Determine the (x, y) coordinate at the center of the cell enclosing the given text.  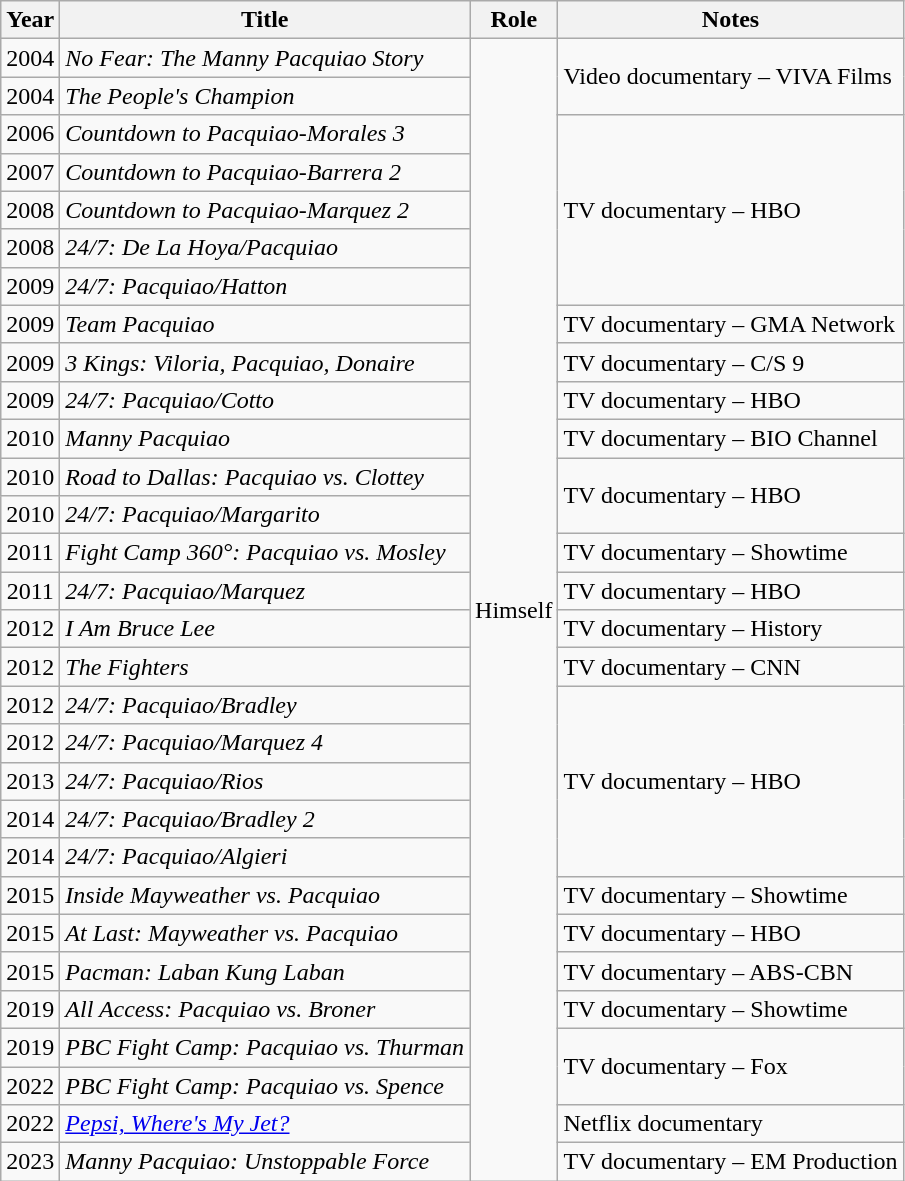
TV documentary – Fox (730, 1066)
I Am Bruce Lee (265, 629)
24/7: Pacquiao/Cotto (265, 400)
2006 (30, 134)
24/7: Pacquiao/Bradley (265, 705)
24/7: Pacquiao/Marquez 4 (265, 743)
24/7: Pacquiao/Hatton (265, 286)
2013 (30, 781)
TV documentary – BIO Channel (730, 438)
TV documentary – CNN (730, 667)
3 Kings: Viloria, Pacquiao, Donaire (265, 362)
Inside Mayweather vs. Pacquiao (265, 895)
Pepsi, Where's My Jet? (265, 1124)
Netflix documentary (730, 1124)
24/7: Pacquiao/Algieri (265, 857)
At Last: Mayweather vs. Pacquiao (265, 933)
Fight Camp 360°: Pacquiao vs. Mosley (265, 553)
Countdown to Pacquiao-Marquez 2 (265, 210)
Notes (730, 20)
Pacman: Laban Kung Laban (265, 971)
24/7: Pacquiao/Rios (265, 781)
No Fear: The Manny Pacquiao Story (265, 58)
TV documentary – EM Production (730, 1162)
TV documentary – History (730, 629)
PBC Fight Camp: Pacquiao vs. Spence (265, 1085)
TV documentary – GMA Network (730, 324)
All Access: Pacquiao vs. Broner (265, 1009)
Title (265, 20)
Video documentary – VIVA Films (730, 77)
2023 (30, 1162)
TV documentary – ABS-CBN (730, 971)
24/7: Pacquiao/Margarito (265, 515)
24/7: De La Hoya/Pacquiao (265, 248)
2007 (30, 172)
Manny Pacquiao: Unstoppable Force (265, 1162)
Year (30, 20)
Road to Dallas: Pacquiao vs. Clottey (265, 477)
Countdown to Pacquiao-Morales 3 (265, 134)
Role (514, 20)
Countdown to Pacquiao-Barrera 2 (265, 172)
24/7: Pacquiao/Marquez (265, 591)
The Fighters (265, 667)
TV documentary – C/S 9 (730, 362)
Manny Pacquiao (265, 438)
24/7: Pacquiao/Bradley 2 (265, 819)
The People's Champion (265, 96)
Team Pacquiao (265, 324)
Himself (514, 610)
PBC Fight Camp: Pacquiao vs. Thurman (265, 1047)
